Output the (x, y) coordinate of the center of the cell containing the given text.  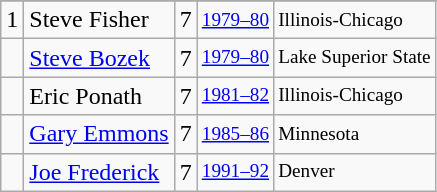
Steve Fisher (99, 20)
Lake Superior State (355, 58)
1991–92 (235, 172)
Steve Bozek (99, 58)
Joe Frederick (99, 172)
Eric Ponath (99, 96)
1 (12, 20)
1985–86 (235, 134)
Gary Emmons (99, 134)
Denver (355, 172)
Minnesota (355, 134)
1981–82 (235, 96)
